From the cell containing the given text, extract its center point as (X, Y) coordinate. 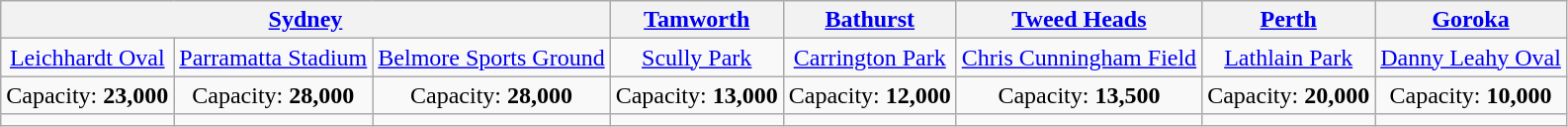
Carrington Park (870, 58)
Capacity: 13,000 (696, 95)
Parramatta Stadium (273, 58)
Sydney (305, 20)
Bathurst (870, 20)
Chris Cunningham Field (1079, 58)
Capacity: 10,000 (1471, 95)
Scully Park (696, 58)
Perth (1289, 20)
Goroka (1471, 20)
Danny Leahy Oval (1471, 58)
Capacity: 13,500 (1079, 95)
Capacity: 23,000 (87, 95)
Tweed Heads (1079, 20)
Capacity: 12,000 (870, 95)
Capacity: 20,000 (1289, 95)
Belmore Sports Ground (491, 58)
Tamworth (696, 20)
Leichhardt Oval (87, 58)
Lathlain Park (1289, 58)
